Find where the given text appears and provide that cell's center as [x, y] coordinate. 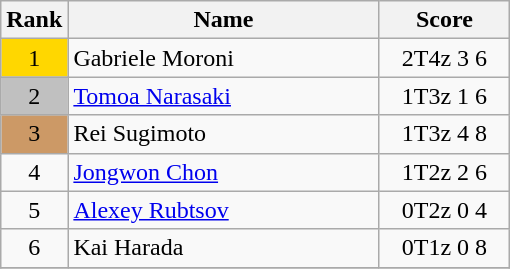
2 [34, 96]
Rei Sugimoto [224, 134]
Kai Harada [224, 248]
Name [224, 20]
4 [34, 172]
Alexey Rubtsov [224, 210]
5 [34, 210]
6 [34, 248]
1T3z 1 6 [444, 96]
Score [444, 20]
0T1z 0 8 [444, 248]
Tomoa Narasaki [224, 96]
Jongwon Chon [224, 172]
1 [34, 58]
Rank [34, 20]
0T2z 0 4 [444, 210]
3 [34, 134]
1T3z 4 8 [444, 134]
1T2z 2 6 [444, 172]
2T4z 3 6 [444, 58]
Gabriele Moroni [224, 58]
